Determine the [x, y] coordinate at the center of the cell enclosing the given text.  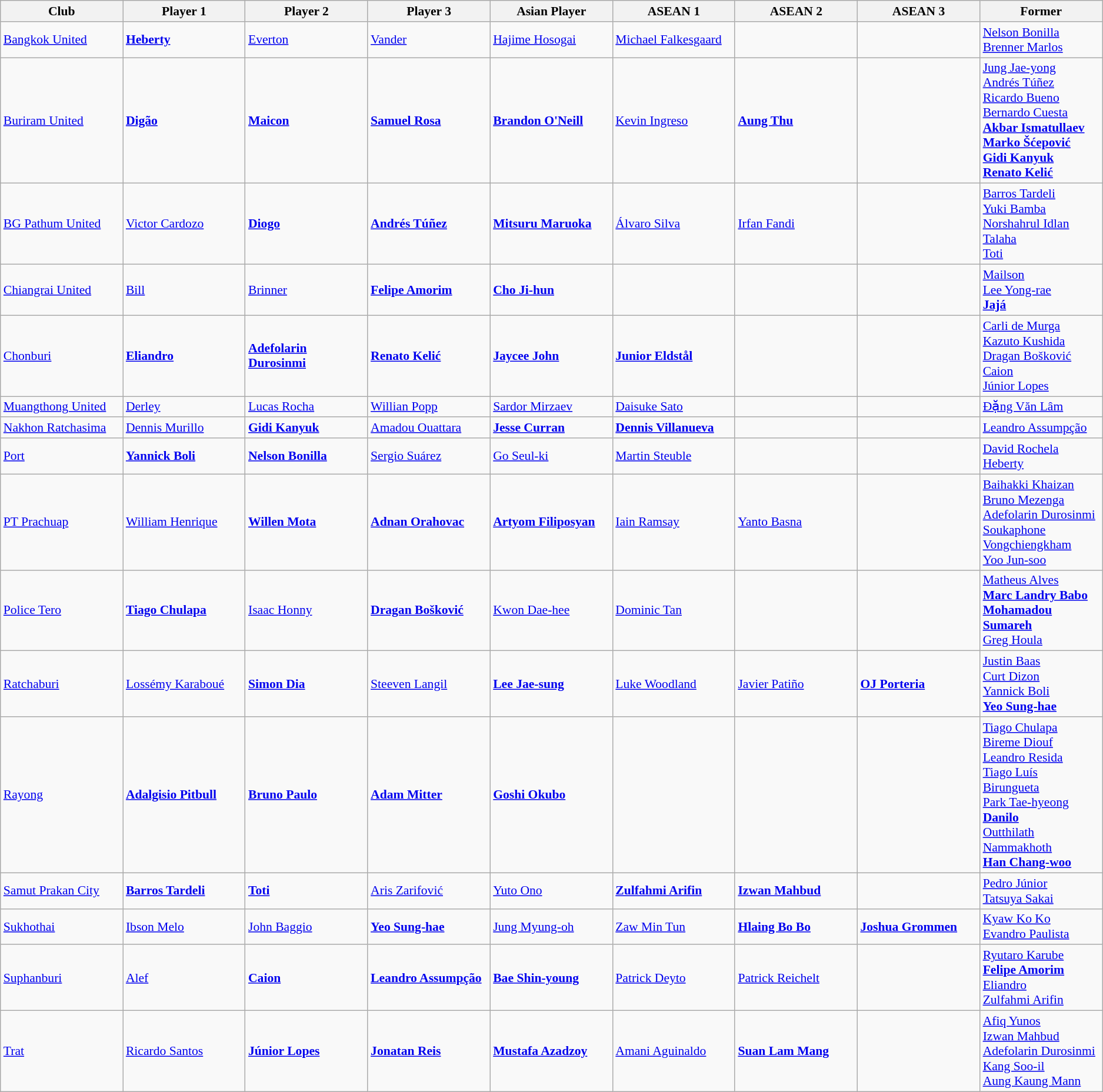
ASEAN 3 [918, 11]
Samut Prakan City [62, 890]
Javier Patiño [796, 684]
Chiangrai United [62, 290]
Michael Falkesgaard [674, 40]
OJ Porteria [918, 684]
Andrés Túñez [429, 224]
Luke Woodland [674, 684]
Lee Jae-sung [551, 684]
Renato Kelić [429, 356]
Sukhothai [62, 927]
Aung Thu [796, 121]
Everton [306, 40]
Mustafa Azadzoy [551, 1051]
Vander [429, 40]
Daisuke Sato [674, 407]
Simon Dia [306, 684]
Tiago Chulapa [184, 610]
Bae Shin-young [551, 978]
Willian Popp [429, 407]
Gidi Kanyuk [306, 428]
Artyom Filiposyan [551, 522]
Suphanburi [62, 978]
Trat [62, 1051]
Justin BaasCurt Dizon Yannick Boli Yeo Sung-hae [1041, 684]
Dragan Bošković [429, 610]
Irfan Fandi [796, 224]
Ibson Melo [184, 927]
BG Pathum United [62, 224]
Patrick Deyto [674, 978]
Jonatan Reis [429, 1051]
Kwon Dae-hee [551, 610]
Hlaing Bo Bo [796, 927]
ASEAN 2 [796, 11]
Nelson Bonilla [306, 456]
Ryutaro Karube Felipe Amorim Eliandro Zulfahmi Arifin [1041, 978]
Bill [184, 290]
Adefolarin Durosinmi [306, 356]
Ratchaburi [62, 684]
David Rochela Heberty [1041, 456]
Júnior Lopes [306, 1051]
Derley [184, 407]
Izwan Mahbud [796, 890]
Brandon O'Neill [551, 121]
PT Prachuap [62, 522]
Martin Steuble [674, 456]
John Baggio [306, 927]
Tiago Chulapa Bireme Diouf Leandro Resida Tiago Luís Birungueta Park Tae-hyeong Danilo Outthilath Nammakhoth Han Chang-woo [1041, 795]
Nelson Bonilla Brenner Marlos [1041, 40]
Afiq Yunos Izwan Mahbud Adefolarin Durosinmi Kang Soo-il Aung Kaung Mann [1041, 1051]
Jung Myung-oh [551, 927]
Zulfahmi Arifin [674, 890]
Caion [306, 978]
Carli de Murga Kazuto Kushida Dragan Bošković Caion Júnior Lopes [1041, 356]
Bangkok United [62, 40]
Lucas Rocha [306, 407]
Sergio Suárez [429, 456]
Patrick Reichelt [796, 978]
Player 2 [306, 11]
Kevin Ingreso [674, 121]
Matheus Alves Marc Landry Babo Mohamadou Sumareh Greg Houla [1041, 610]
Đặng Văn Lâm [1041, 407]
Mitsuru Maruoka [551, 224]
Willen Mota [306, 522]
Yannick Boli [184, 456]
Dominic Tan [674, 610]
Nakhon Ratchasima [62, 428]
Hajime Hosogai [551, 40]
Ricardo Santos [184, 1051]
Maicon [306, 121]
Felipe Amorim [429, 290]
Rayong [62, 795]
Amadou Ouattara [429, 428]
Adnan Orahovac [429, 522]
Adalgisio Pitbull [184, 795]
Zaw Min Tun [674, 927]
Pedro Júnior Tatsuya Sakai [1041, 890]
Lossémy Karaboué [184, 684]
Steeven Langil [429, 684]
Joshua Grommen [918, 927]
Dennis Villanueva [674, 428]
Alef [184, 978]
Digão [184, 121]
Brinner [306, 290]
Iain Ramsay [674, 522]
Sardor Mirzaev [551, 407]
Suan Lam Mang [796, 1051]
Barros Tardeli Yuki Bamba Norshahrul Idlan Talaha Toti [1041, 224]
Yuto Ono [551, 890]
Chonburi [62, 356]
Club [62, 11]
Muangthong United [62, 407]
Baihakki Khaizan Bruno Mezenga Adefolarin Durosinmi Soukaphone Vongchiengkham Yoo Jun-soo [1041, 522]
Kyaw Ko Ko Evandro Paulista [1041, 927]
Samuel Rosa [429, 121]
Asian Player [551, 11]
Diogo [306, 224]
Adam Mitter [429, 795]
Amani Aguinaldo [674, 1051]
Isaac Honny [306, 610]
Mailson Lee Yong-rae Jajá [1041, 290]
Álvaro Silva [674, 224]
Buriram United [62, 121]
Eliandro [184, 356]
Go Seul-ki [551, 456]
Barros Tardeli [184, 890]
Junior Eldstål [674, 356]
Toti [306, 890]
William Henrique [184, 522]
Cho Ji-hun [551, 290]
Victor Cardozo [184, 224]
Goshi Okubo [551, 795]
Heberty [184, 40]
Bruno Paulo [306, 795]
Aris Zarifović [429, 890]
Jung Jae-yong Andrés Túñez Ricardo Bueno Bernardo Cuesta Akbar Ismatullaev Marko Šćepović Gidi Kanyuk Renato Kelić [1041, 121]
Dennis Murillo [184, 428]
Yeo Sung-hae [429, 927]
Port [62, 456]
Player 3 [429, 11]
Former [1041, 11]
Player 1 [184, 11]
Yanto Basna [796, 522]
ASEAN 1 [674, 11]
Police Tero [62, 610]
Jesse Curran [551, 428]
Jaycee John [551, 356]
